Find where the given text appears and provide that cell's center as [X, Y] coordinate. 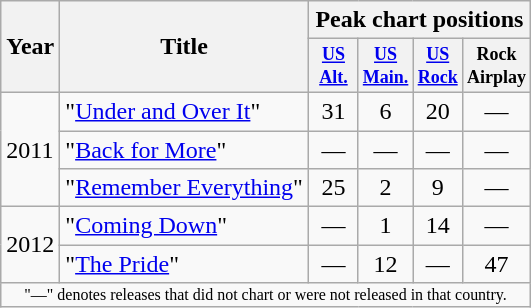
47 [497, 264]
6 [385, 111]
12 [385, 264]
"Under and Over It" [184, 111]
USRock [438, 66]
2 [385, 188]
USAlt. [333, 66]
"Coming Down" [184, 226]
2012 [30, 245]
"—" denotes releases that did not chart or were not released in that country. [266, 295]
Rock Airplay [497, 66]
14 [438, 226]
"The Pride" [184, 264]
1 [385, 226]
25 [333, 188]
Year [30, 47]
"Back for More" [184, 150]
9 [438, 188]
2011 [30, 149]
20 [438, 111]
31 [333, 111]
USMain. [385, 66]
Title [184, 47]
"Remember Everything" [184, 188]
Peak chart positions [419, 20]
